For the text-containing cell, return its midpoint in [x, y] coordinate format. 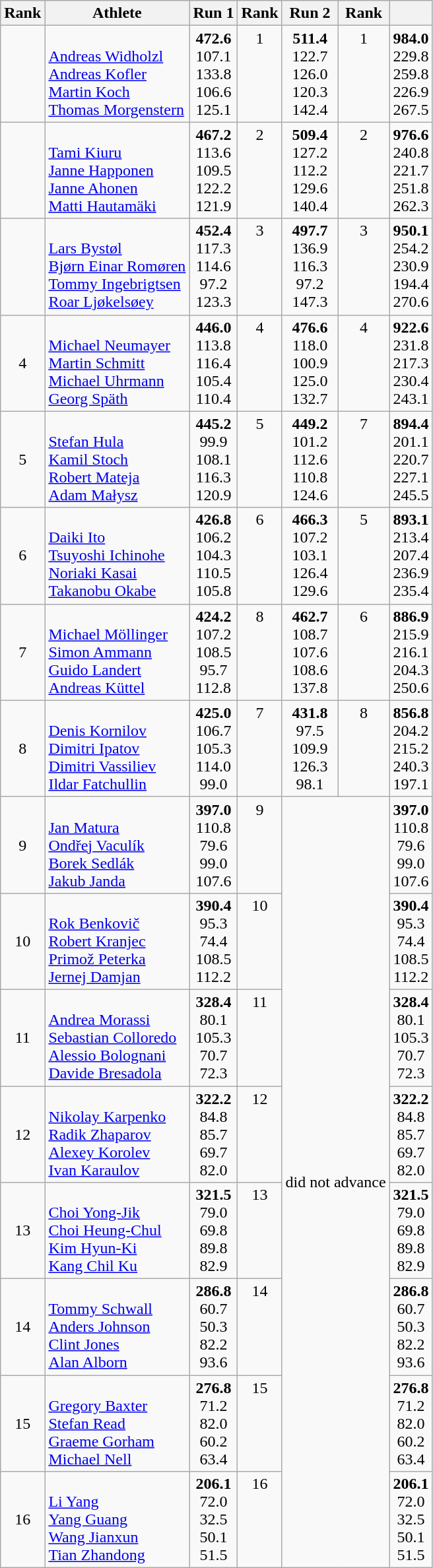
467.2113.6109.5122.2121.9 [214, 170]
452.4117.3114.697.2123.3 [214, 267]
Stefan HulaKamil StochRobert MatejaAdam Małysz [117, 459]
Choi Yong-JikChoi Heung-ChulKim Hyun-KiKang Chil Ku [117, 1231]
Andrea MorassiSebastian ColloredoAlessio BolognaniDavide Bresadola [117, 1037]
509.4127.2112.2129.6140.4 [310, 170]
856.8204.2215.2240.3197.1 [411, 748]
Michael MöllingerSimon AmmannGuido LandertAndreas Küttel [117, 652]
426.8106.2104.3110.5105.8 [214, 556]
Tami KiuruJanne HapponenJanne AhonenMatti Hautamäki [117, 170]
445.299.9108.1116.3120.9 [214, 459]
893.1213.4207.4236.9235.4 [411, 556]
462.7108.7107.6108.6137.8 [310, 652]
Tommy SchwallAnders JohnsonClint JonesAlan Alborn [117, 1327]
did not advance [335, 1182]
511.4122.7126.0120.3142.4 [310, 74]
446.0113.8116.4105.4110.4 [214, 363]
Denis KornilovDimitri IpatovDimitri VassilievIldar Fatchullin [117, 748]
466.3107.2103.1126.4129.6 [310, 556]
886.9215.9216.1204.3250.6 [411, 652]
Andreas WidholzlAndreas KoflerMartin KochThomas Morgenstern [117, 74]
425.0106.7105.3114.099.0 [214, 748]
449.2101.2112.6110.8124.6 [310, 459]
Run 1 [214, 13]
Nikolay KarpenkoRadik ZhaparovAlexey KorolevIvan Karaulov [117, 1134]
984.0229.8259.8226.9267.5 [411, 74]
424.2107.2108.595.7112.8 [214, 652]
497.7136.9116.397.2147.3 [310, 267]
Athlete [117, 13]
Li YangYang GuangWang JianxunTian Zhandong [117, 1520]
Rok BenkovičRobert KranjecPrimož PeterkaJernej Damjan [117, 941]
476.6118.0100.9125.0132.7 [310, 363]
976.6240.8221.7251.8262.3 [411, 170]
950.1254.2230.9194.4270.6 [411, 267]
Gregory BaxterStefan ReadGraeme GorhamMichael Nell [117, 1423]
Lars BystølBjørn Einar RomørenTommy IngebrigtsenRoar Ljøkelsøey [117, 267]
922.6231.8217.3230.4243.1 [411, 363]
431.897.5109.9126.398.1 [310, 748]
Michael NeumayerMartin SchmittMichael UhrmannGeorg Späth [117, 363]
894.4201.1220.7227.1245.5 [411, 459]
Run 2 [310, 13]
Daiki ItoTsuyoshi IchinoheNoriaki KasaiTakanobu Okabe [117, 556]
472.6107.1133.8106.6125.1 [214, 74]
Jan MaturaOndřej VaculíkBorek SedlákJakub Janda [117, 845]
